Pinpoint the cell where the given text exists, returning its [X, Y] midpoint coordinate. 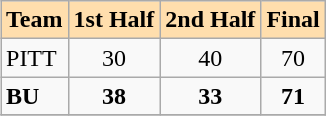
38 [114, 96]
2nd Half [210, 20]
1st Half [114, 20]
30 [114, 58]
BU [34, 96]
Team [34, 20]
33 [210, 96]
PITT [34, 58]
Final [293, 20]
40 [210, 58]
71 [293, 96]
70 [293, 58]
